Detect which cell encompasses the target text, then output its [x, y] center coordinate. 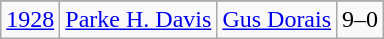
1928 [30, 20]
Gus Dorais [277, 20]
Parke H. Davis [138, 20]
9–0 [360, 20]
